Provide the [x, y] coordinate of the cell's center where the given text is located.  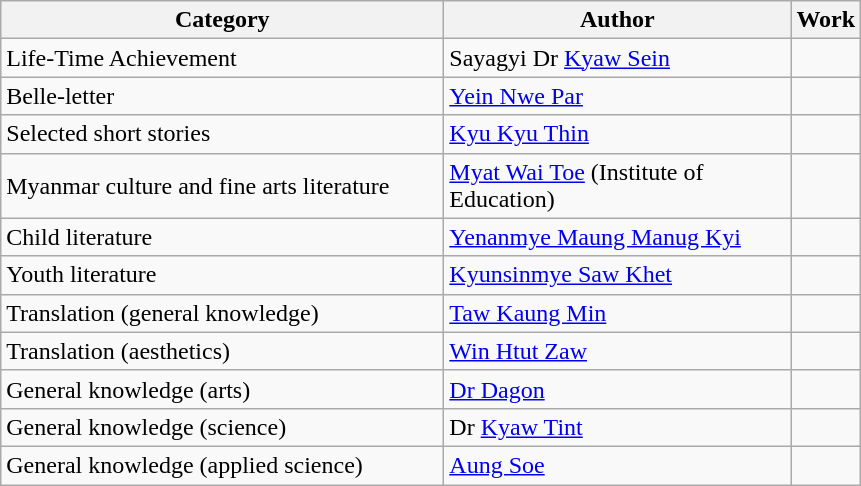
Translation (general knowledge) [222, 313]
Youth literature [222, 275]
Dr Dagon [618, 389]
General knowledge (arts) [222, 389]
Win Htut Zaw [618, 351]
Myanmar culture and fine arts literature [222, 186]
Life-Time Achievement [222, 58]
Child literature [222, 237]
Category [222, 20]
Myat Wai Toe (Institute of Education) [618, 186]
Author [618, 20]
Yenanmye Maung Manug Kyi [618, 237]
Translation (aesthetics) [222, 351]
Belle-letter [222, 96]
Taw Kaung Min [618, 313]
Kyu Kyu Thin [618, 134]
Aung Soe [618, 465]
General knowledge (science) [222, 427]
Kyunsinmye Saw Khet [618, 275]
Selected short stories [222, 134]
Dr Kyaw Tint [618, 427]
Yein Nwe Par [618, 96]
Work [826, 20]
Sayagyi Dr Kyaw Sein [618, 58]
General knowledge (applied science) [222, 465]
